Search for the cell housing the specified text and yield its (x, y) center coordinate. 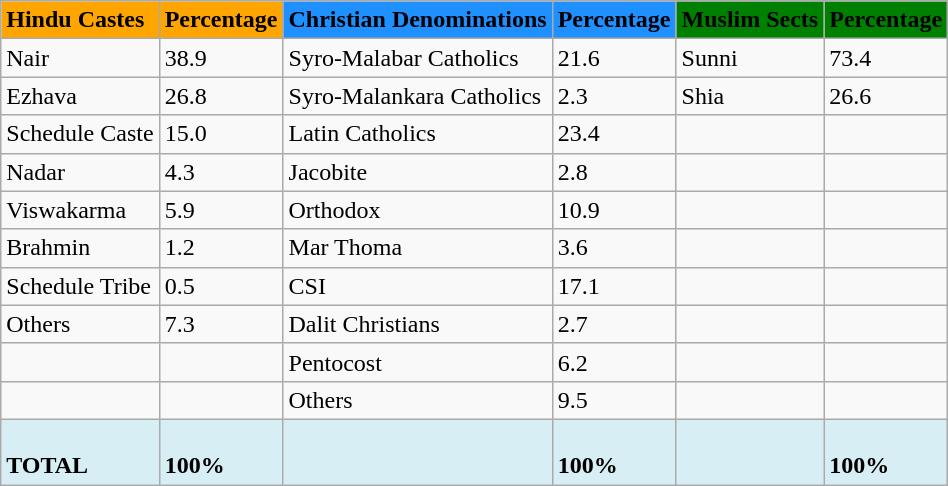
CSI (418, 286)
23.4 (614, 134)
Syro-Malabar Catholics (418, 58)
15.0 (221, 134)
2.3 (614, 96)
73.4 (886, 58)
6.2 (614, 362)
3.6 (614, 248)
Ezhava (80, 96)
21.6 (614, 58)
Schedule Caste (80, 134)
2.8 (614, 172)
2.7 (614, 324)
Hindu Castes (80, 20)
Jacobite (418, 172)
17.1 (614, 286)
Dalit Christians (418, 324)
5.9 (221, 210)
Shia (750, 96)
7.3 (221, 324)
Sunni (750, 58)
1.2 (221, 248)
Pentocost (418, 362)
Christian Denominations (418, 20)
Brahmin (80, 248)
Orthodox (418, 210)
Nair (80, 58)
26.6 (886, 96)
TOTAL (80, 452)
26.8 (221, 96)
Muslim Sects (750, 20)
4.3 (221, 172)
Latin Catholics (418, 134)
9.5 (614, 400)
Nadar (80, 172)
Syro-Malankara Catholics (418, 96)
38.9 (221, 58)
0.5 (221, 286)
10.9 (614, 210)
Schedule Tribe (80, 286)
Mar Thoma (418, 248)
Viswakarma (80, 210)
